From the cell containing the given text, extract its center point as (x, y) coordinate. 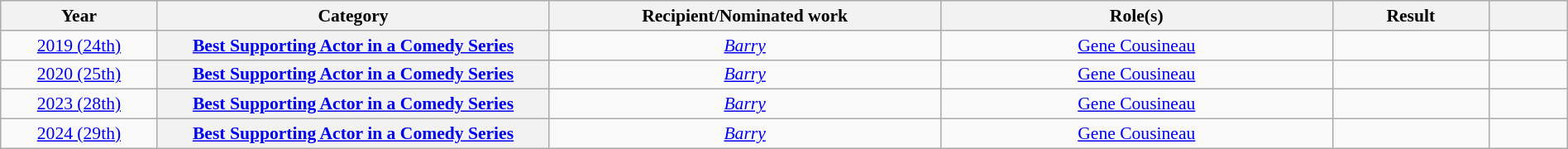
Recipient/Nominated work (745, 16)
Role(s) (1136, 16)
Category (353, 16)
Year (79, 16)
2023 (28th) (79, 104)
2020 (25th) (79, 74)
2019 (24th) (79, 46)
2024 (29th) (79, 134)
Result (1411, 16)
